Extract the [x, y] coordinate from the center of the cell holding the provided text.  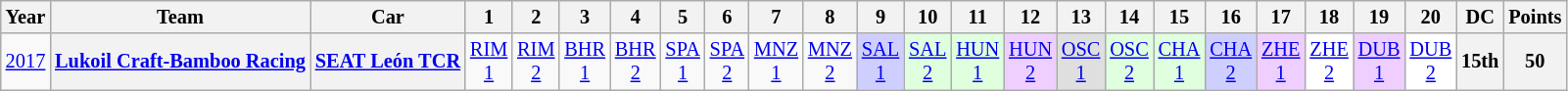
MNZ1 [776, 62]
BHR1 [585, 62]
DUB2 [1430, 62]
2017 [25, 62]
RIM2 [536, 62]
SEAT León TCR [388, 62]
CHA2 [1230, 62]
9 [880, 17]
4 [636, 17]
CHA1 [1179, 62]
50 [1535, 62]
2 [536, 17]
Team [180, 17]
8 [831, 17]
Car [388, 17]
OSC2 [1128, 62]
DUB1 [1379, 62]
17 [1281, 17]
6 [727, 17]
ZHE2 [1328, 62]
HUN2 [1030, 62]
20 [1430, 17]
Lukoil Craft-Bamboo Racing [180, 62]
SAL1 [880, 62]
14 [1128, 17]
3 [585, 17]
BHR2 [636, 62]
DC [1480, 17]
12 [1030, 17]
RIM1 [489, 62]
5 [684, 17]
SAL2 [927, 62]
13 [1081, 17]
19 [1379, 17]
7 [776, 17]
11 [977, 17]
SPA2 [727, 62]
OSC1 [1081, 62]
MNZ2 [831, 62]
HUN1 [977, 62]
Points [1535, 17]
ZHE1 [1281, 62]
15 [1179, 17]
15th [1480, 62]
SPA1 [684, 62]
16 [1230, 17]
18 [1328, 17]
10 [927, 17]
1 [489, 17]
Year [25, 17]
